Detect which cell encompasses the target text, then output its (x, y) center coordinate. 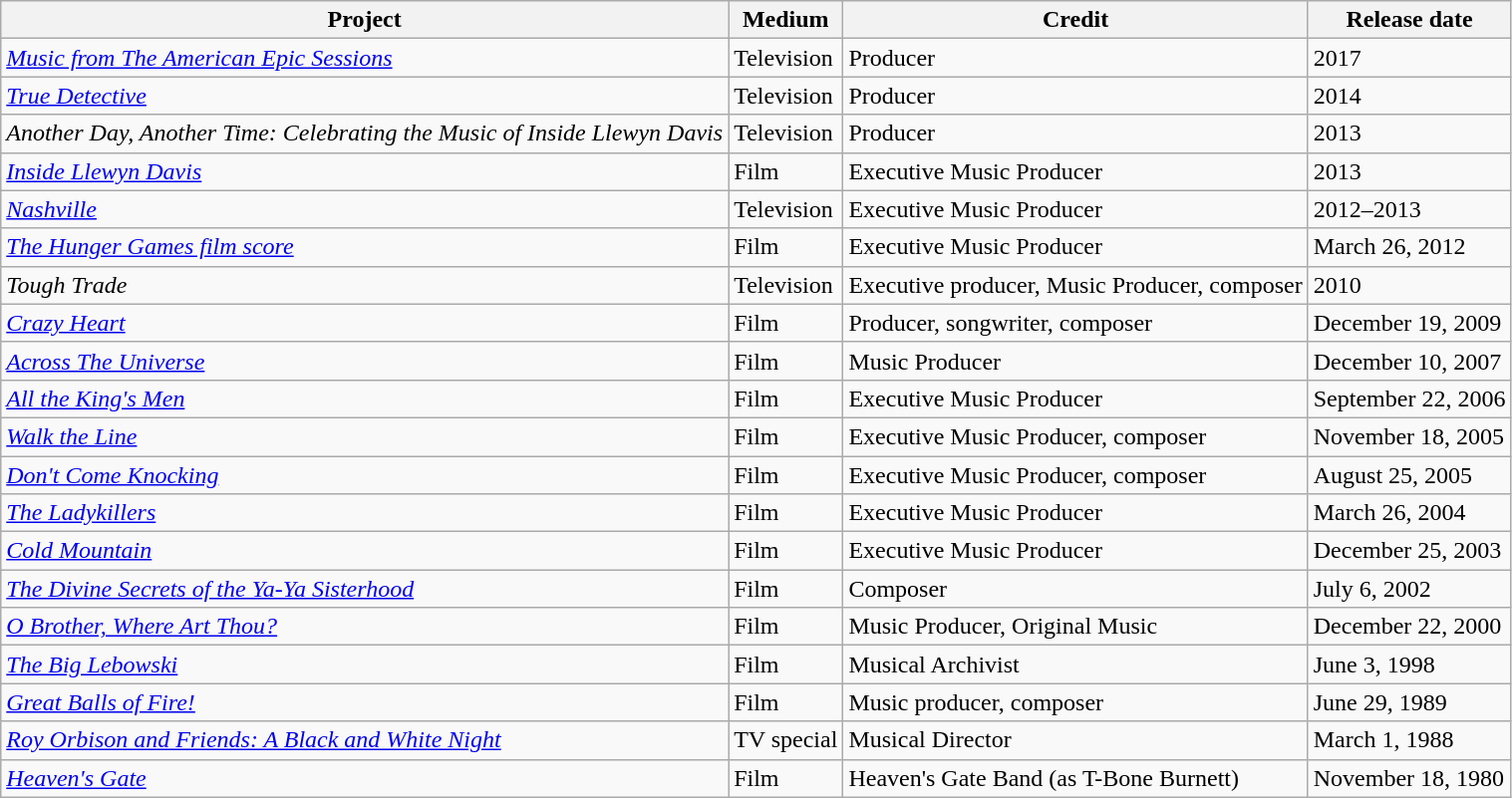
Producer, songwriter, composer (1075, 323)
The Divine Secrets of the Ya-Ya Sisterhood (365, 589)
July 6, 2002 (1409, 589)
2014 (1409, 96)
Composer (1075, 589)
Musical Archivist (1075, 665)
Heaven's Gate Band (as T-Bone Burnett) (1075, 778)
June 3, 1998 (1409, 665)
June 29, 1989 (1409, 702)
TV special (785, 740)
Across The Universe (365, 361)
March 26, 2004 (1409, 513)
September 22, 2006 (1409, 399)
December 22, 2000 (1409, 627)
Crazy Heart (365, 323)
November 18, 2005 (1409, 436)
The Ladykillers (365, 513)
2010 (1409, 285)
2017 (1409, 58)
The Big Lebowski (365, 665)
December 19, 2009 (1409, 323)
August 25, 2005 (1409, 475)
Cold Mountain (365, 551)
The Hunger Games film score (365, 247)
Tough Trade (365, 285)
Music Producer (1075, 361)
2012–2013 (1409, 209)
Credit (1075, 20)
O Brother, Where Art Thou? (365, 627)
Heaven's Gate (365, 778)
Nashville (365, 209)
Another Day, Another Time: Celebrating the Music of Inside Llewyn Davis (365, 133)
Inside Llewyn Davis (365, 171)
Don't Come Knocking (365, 475)
Release date (1409, 20)
March 26, 2012 (1409, 247)
Great Balls of Fire! (365, 702)
Music from The American Epic Sessions (365, 58)
Roy Orbison and Friends: A Black and White Night (365, 740)
Executive producer, Music Producer, composer (1075, 285)
Musical Director (1075, 740)
Project (365, 20)
December 25, 2003 (1409, 551)
Music producer, composer (1075, 702)
November 18, 1980 (1409, 778)
Music Producer, Original Music (1075, 627)
Medium (785, 20)
December 10, 2007 (1409, 361)
March 1, 1988 (1409, 740)
All the King's Men (365, 399)
True Detective (365, 96)
Walk the Line (365, 436)
